Search for the cell housing the specified text and yield its [x, y] center coordinate. 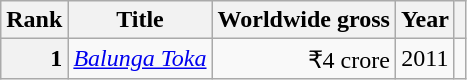
Rank [34, 20]
2011 [424, 59]
₹4 crore [304, 59]
Year [424, 20]
Title [140, 20]
Worldwide gross [304, 20]
1 [34, 59]
Balunga Toka [140, 59]
